Search for the cell housing the specified text and yield its (x, y) center coordinate. 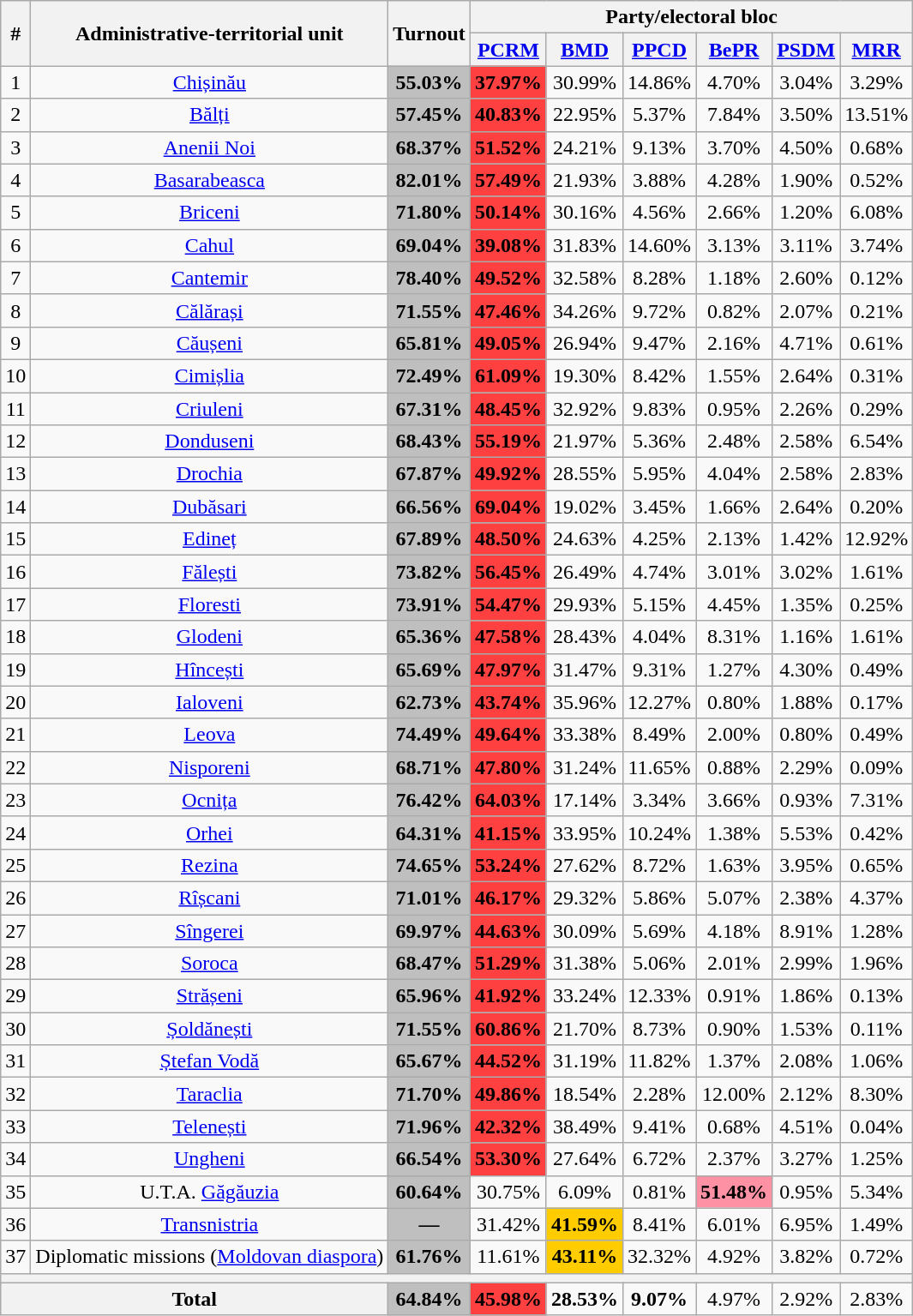
3.45% (660, 507)
18 (15, 637)
0.61% (876, 343)
Cantemir (209, 278)
27.62% (585, 865)
49.92% (508, 474)
1.49% (876, 1224)
0.42% (876, 832)
Diplomatic missions (Moldovan diaspora) (209, 1257)
51.48% (734, 1192)
11.61% (508, 1257)
BMD (585, 50)
10.24% (660, 832)
9.47% (660, 343)
9.07% (660, 1299)
44.63% (508, 930)
45.98% (508, 1299)
Total (195, 1299)
24.63% (585, 539)
35 (15, 1192)
2 (15, 115)
0.81% (660, 1192)
68.47% (429, 964)
28.55% (585, 474)
73.91% (429, 604)
Strășeni (209, 996)
0.21% (876, 310)
9.31% (660, 670)
4.70% (734, 82)
8.41% (660, 1224)
Criuleni (209, 409)
3.27% (806, 1159)
30.16% (585, 213)
55.19% (508, 442)
43.11% (585, 1257)
17.14% (585, 800)
Rezina (209, 865)
43.74% (508, 702)
Basarabeasca (209, 180)
68.43% (429, 442)
29 (15, 996)
55.03% (429, 82)
1 (15, 82)
3.88% (660, 180)
1.88% (806, 702)
1.16% (806, 637)
19.30% (585, 376)
Edineț (209, 539)
Sîngerei (209, 930)
40.83% (508, 115)
Administrative-territorial unit (209, 33)
24.21% (585, 147)
30.75% (508, 1192)
71.80% (429, 213)
1.55% (734, 376)
54.47% (508, 604)
4.74% (660, 572)
26.94% (585, 343)
5.07% (734, 898)
9 (15, 343)
2.13% (734, 539)
Cahul (209, 245)
2.38% (806, 898)
64.84% (429, 1299)
Taraclia (209, 1094)
22 (15, 767)
0.11% (876, 1029)
12.92% (876, 539)
15 (15, 539)
2.66% (734, 213)
Turnout (429, 33)
29.93% (585, 604)
Telenești (209, 1127)
12.00% (734, 1094)
0.93% (806, 800)
2.60% (806, 278)
32.32% (660, 1257)
27 (15, 930)
BePR (734, 50)
73.82% (429, 572)
1.18% (734, 278)
4.50% (806, 147)
34.26% (585, 310)
5 (15, 213)
31.47% (585, 670)
47.58% (508, 637)
24 (15, 832)
49.86% (508, 1094)
38.49% (585, 1127)
47.46% (508, 310)
— (429, 1224)
4.51% (806, 1127)
31.19% (585, 1061)
Ungheni (209, 1159)
65.36% (429, 637)
1.35% (806, 604)
21.70% (585, 1029)
65.81% (429, 343)
19.02% (585, 507)
Glodeni (209, 637)
21.93% (585, 180)
0.13% (876, 996)
20 (15, 702)
9.41% (660, 1127)
0.17% (876, 702)
1.42% (806, 539)
31.83% (585, 245)
78.40% (429, 278)
0.90% (734, 1029)
5.86% (660, 898)
1.63% (734, 865)
8.30% (876, 1094)
Drochia (209, 474)
5.34% (876, 1192)
42.32% (508, 1127)
2.37% (734, 1159)
Nisporeni (209, 767)
67.87% (429, 474)
49.52% (508, 278)
60.86% (508, 1029)
Căușeni (209, 343)
6 (15, 245)
3.74% (876, 245)
1.27% (734, 670)
9.13% (660, 147)
0.91% (734, 996)
0.88% (734, 767)
0.29% (876, 409)
3.04% (806, 82)
31.24% (585, 767)
71.70% (429, 1094)
33.24% (585, 996)
PCRM (508, 50)
5.95% (660, 474)
46.17% (508, 898)
65.96% (429, 996)
14.86% (660, 82)
3.02% (806, 572)
28.53% (585, 1299)
31.42% (508, 1224)
33 (15, 1127)
35.96% (585, 702)
14.60% (660, 245)
47.80% (508, 767)
51.29% (508, 964)
4.56% (660, 213)
0.65% (876, 865)
2.26% (806, 409)
1.66% (734, 507)
Party/electoral bloc (691, 17)
4.28% (734, 180)
0.09% (876, 767)
8.72% (660, 865)
11 (15, 409)
57.45% (429, 115)
8.49% (660, 735)
39.08% (508, 245)
8.91% (806, 930)
8.28% (660, 278)
1.06% (876, 1061)
23 (15, 800)
30.09% (585, 930)
71.01% (429, 898)
2.16% (734, 343)
11.65% (660, 767)
MRR (876, 50)
36 (15, 1224)
22.95% (585, 115)
3.13% (734, 245)
0.12% (876, 278)
48.50% (508, 539)
53.30% (508, 1159)
47.97% (508, 670)
30 (15, 1029)
69.97% (429, 930)
4.37% (876, 898)
33.95% (585, 832)
3.50% (806, 115)
64.31% (429, 832)
74.49% (429, 735)
4.97% (734, 1299)
41.15% (508, 832)
66.56% (429, 507)
1.25% (876, 1159)
6.72% (660, 1159)
Hîncești (209, 670)
Anenii Noi (209, 147)
6.54% (876, 442)
13 (15, 474)
Briceni (209, 213)
Leova (209, 735)
1.86% (806, 996)
37 (15, 1257)
12.27% (660, 702)
3.11% (806, 245)
4.18% (734, 930)
4.71% (806, 343)
2.12% (806, 1094)
31.38% (585, 964)
37.97% (508, 82)
68.37% (429, 147)
3.82% (806, 1257)
0.04% (876, 1127)
27.64% (585, 1159)
26 (15, 898)
16 (15, 572)
2.29% (806, 767)
0.82% (734, 310)
3.95% (806, 865)
Dubăsari (209, 507)
28.43% (585, 637)
1.20% (806, 213)
21 (15, 735)
Transnistria (209, 1224)
5.37% (660, 115)
41.92% (508, 996)
1.38% (734, 832)
1.90% (806, 180)
64.03% (508, 800)
2.99% (806, 964)
62.73% (429, 702)
PPCD (660, 50)
2.00% (734, 735)
68.71% (429, 767)
3.29% (876, 82)
3.66% (734, 800)
4.92% (734, 1257)
28 (15, 964)
8 (15, 310)
44.52% (508, 1061)
30.99% (585, 82)
5.06% (660, 964)
3.70% (734, 147)
11.82% (660, 1061)
Ialoveni (209, 702)
0.72% (876, 1257)
56.45% (508, 572)
1.53% (806, 1029)
0.31% (876, 376)
0.20% (876, 507)
1.37% (734, 1061)
Fălești (209, 572)
26.49% (585, 572)
9.72% (660, 310)
2.48% (734, 442)
7.84% (734, 115)
5.36% (660, 442)
49.05% (508, 343)
51.52% (508, 147)
76.42% (429, 800)
65.67% (429, 1061)
Orhei (209, 832)
66.54% (429, 1159)
65.69% (429, 670)
25 (15, 865)
61.09% (508, 376)
19 (15, 670)
0.25% (876, 604)
4.45% (734, 604)
Donduseni (209, 442)
2.08% (806, 1061)
6.09% (585, 1192)
Ștefan Vodă (209, 1061)
U.T.A. Găgăuzia (209, 1192)
53.24% (508, 865)
3.01% (734, 572)
Bălți (209, 115)
33.38% (585, 735)
2.28% (660, 1094)
82.01% (429, 180)
50.14% (508, 213)
32.92% (585, 409)
60.64% (429, 1192)
67.89% (429, 539)
8.42% (660, 376)
1.96% (876, 964)
1.28% (876, 930)
Floresti (209, 604)
29.32% (585, 898)
9.83% (660, 409)
31 (15, 1061)
PSDM (806, 50)
2.92% (806, 1299)
6.01% (734, 1224)
6.95% (806, 1224)
5.69% (660, 930)
18.54% (585, 1094)
8.31% (734, 637)
12 (15, 442)
2.01% (734, 964)
Șoldănești (209, 1029)
71.96% (429, 1127)
5.53% (806, 832)
4 (15, 180)
14 (15, 507)
32 (15, 1094)
Soroca (209, 964)
Rîșcani (209, 898)
21.97% (585, 442)
# (15, 33)
72.49% (429, 376)
0.52% (876, 180)
34 (15, 1159)
7 (15, 278)
12.33% (660, 996)
74.65% (429, 865)
17 (15, 604)
Ocnița (209, 800)
3.34% (660, 800)
2.07% (806, 310)
3 (15, 147)
7.31% (876, 800)
4.30% (806, 670)
Călărași (209, 310)
57.49% (508, 180)
8.73% (660, 1029)
49.64% (508, 735)
6.08% (876, 213)
10 (15, 376)
48.45% (508, 409)
41.59% (585, 1224)
67.31% (429, 409)
13.51% (876, 115)
32.58% (585, 278)
Cimișlia (209, 376)
Chișinău (209, 82)
5.15% (660, 604)
61.76% (429, 1257)
4.25% (660, 539)
